Identify which cell holds the provided text, then report its [x, y] central coordinate. 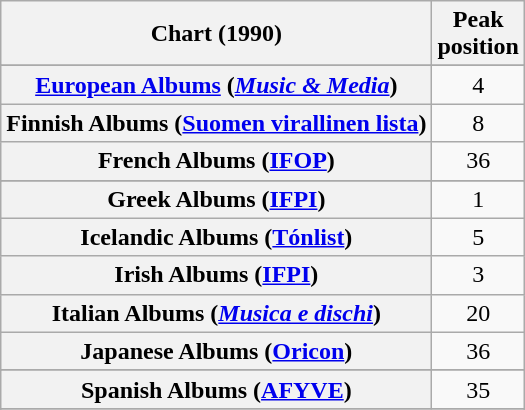
5 [478, 237]
Irish Albums (IFPI) [216, 275]
Italian Albums (Musica e dischi) [216, 313]
Spanish Albums (AFYVE) [216, 389]
Icelandic Albums (Tónlist) [216, 237]
35 [478, 389]
Chart (1990) [216, 34]
Greek Albums (IFPI) [216, 199]
European Albums (Music & Media) [216, 85]
Finnish Albums (Suomen virallinen lista) [216, 123]
Japanese Albums (Oricon) [216, 351]
3 [478, 275]
20 [478, 313]
Peakposition [478, 34]
4 [478, 85]
8 [478, 123]
1 [478, 199]
French Albums (IFOP) [216, 161]
